Return the [x, y] coordinate for the center point of the cell that contains the specified text.  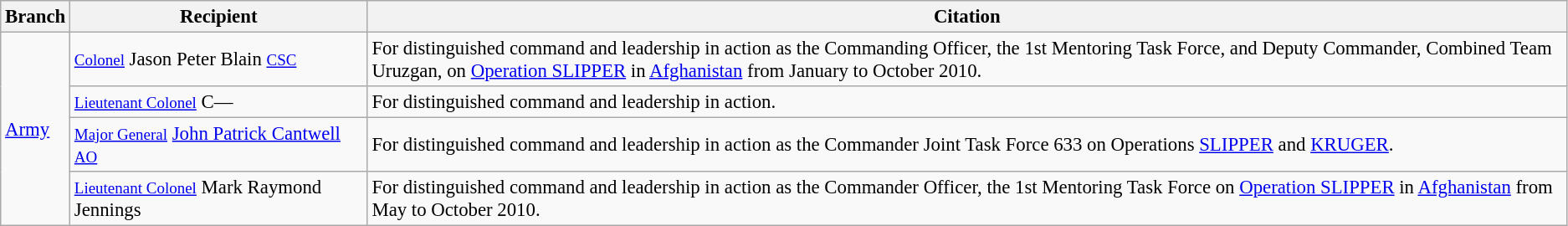
Colonel Jason Peter Blain CSC [219, 60]
For distinguished command and leadership in action. [967, 102]
Citation [967, 17]
Branch [35, 17]
For distinguished command and leadership in action as the Commander Joint Task Force 633 on Operations SLIPPER and KRUGER. [967, 146]
Lieutenant Colonel C— [219, 102]
Lieutenant Colonel Mark Raymond Jennings [219, 199]
Major General John Patrick Cantwell AO [219, 146]
Recipient [219, 17]
Army [35, 129]
